Output the (x, y) coordinate of the center of the cell containing the given text.  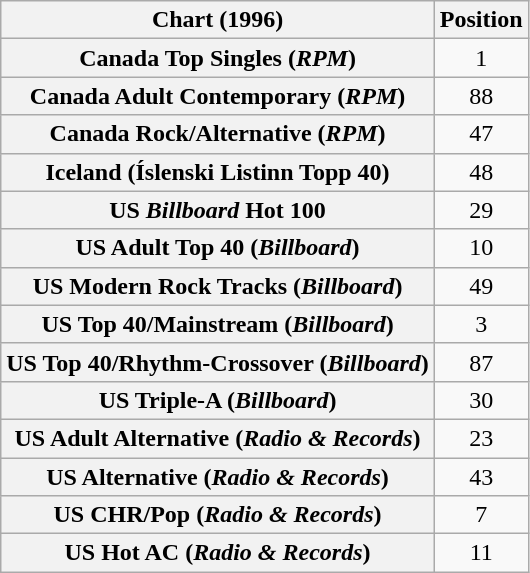
1 (481, 58)
29 (481, 210)
Position (481, 20)
US Adult Top 40 (Billboard) (218, 248)
87 (481, 362)
43 (481, 477)
48 (481, 172)
49 (481, 286)
47 (481, 134)
Chart (1996) (218, 20)
Canada Rock/Alternative (RPM) (218, 134)
US Top 40/Mainstream (Billboard) (218, 324)
30 (481, 400)
Iceland (Íslenski Listinn Topp 40) (218, 172)
US Billboard Hot 100 (218, 210)
US Triple-A (Billboard) (218, 400)
US Alternative (Radio & Records) (218, 477)
US Modern Rock Tracks (Billboard) (218, 286)
11 (481, 553)
US Hot AC (Radio & Records) (218, 553)
Canada Adult Contemporary (RPM) (218, 96)
US Top 40/Rhythm-Crossover (Billboard) (218, 362)
23 (481, 438)
US CHR/Pop (Radio & Records) (218, 515)
10 (481, 248)
7 (481, 515)
Canada Top Singles (RPM) (218, 58)
3 (481, 324)
US Adult Alternative (Radio & Records) (218, 438)
88 (481, 96)
